Capture the cell that displays the provided text and extract its [X, Y] central coordinate. 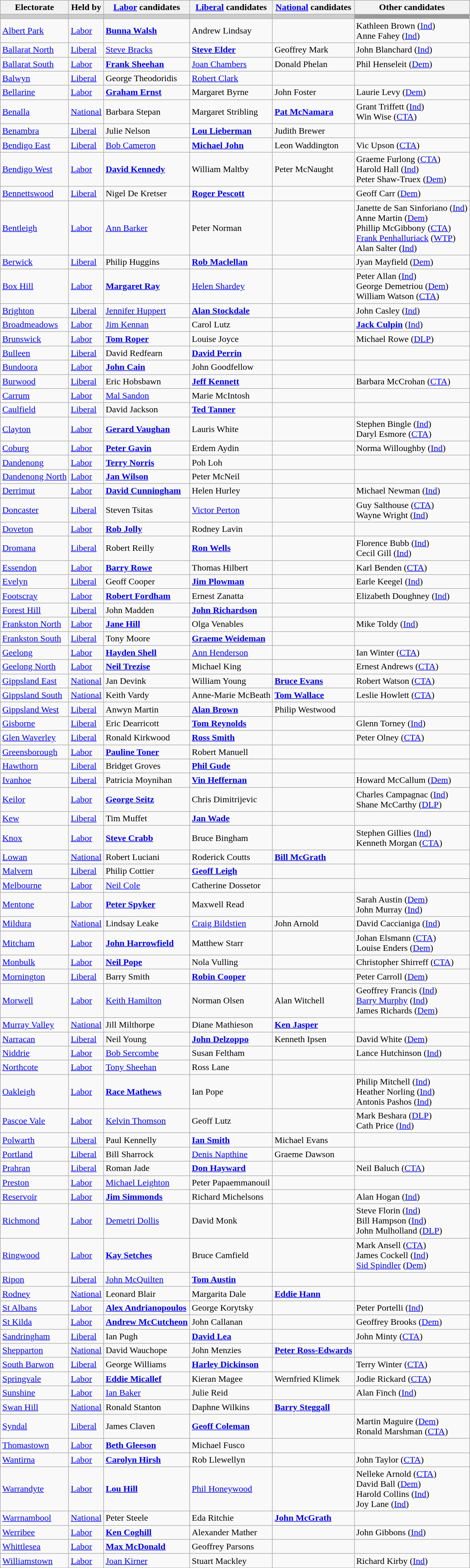
Hayden Shell [147, 653]
Robin Cooper [231, 976]
Rodney [35, 1294]
Phil Henseleit (Dem) [412, 64]
Bob Sercombe [147, 1053]
Eric Dearricott [147, 723]
Tony Moore [147, 638]
Graeme Weideman [231, 638]
David Perrin [231, 353]
Bendigo East [35, 145]
Melbourne [35, 885]
Ian Winter (CTA) [412, 653]
Brunswick [35, 339]
Preston [35, 1183]
Gerard Vaughan [147, 429]
Ballarat South [35, 64]
John Goodfellow [231, 367]
Andrew Lindsay [231, 31]
Bruce Evans [314, 681]
Florence Bubb (Ind) Cecil Gill (Ind) [412, 548]
Richmond [35, 1221]
Marie McIntosh [231, 396]
Murray Valley [35, 1025]
Peter Carroll (Dem) [412, 976]
Derrimut [35, 491]
Oakleigh [35, 1092]
Louise Joyce [231, 339]
Bridget Groves [147, 766]
Maxwell Read [231, 904]
Kew [35, 819]
Peter Ross-Edwards [314, 1350]
Burwood [35, 381]
Anwyn Martin [147, 709]
Jan Wilson [147, 476]
Catherine Dossetor [231, 885]
John Cain [147, 367]
Graeme Dawson [314, 1154]
Jodie Rickard (CTA) [412, 1379]
Sunshine [35, 1393]
Labor candidates [147, 7]
Polwarth [35, 1140]
Sarah Austin (Dem) John Murray (Ind) [412, 904]
Liberal candidates [231, 7]
Bruce Bingham [231, 838]
Susan Feltham [231, 1053]
Frankston South [35, 638]
Ronald Kirkwood [147, 737]
Pat McNamara [314, 112]
Niddrie [35, 1053]
Robert Fordham [147, 596]
Balwyn [35, 78]
Margaret Stribling [231, 112]
Brighton [35, 311]
Nola Vulling [231, 962]
Ian Baker [147, 1393]
Peter Olney (CTA) [412, 737]
Reservoir [35, 1197]
Chris Dimitrijevic [231, 799]
David Wauchope [147, 1350]
Neil Pope [147, 962]
Ernest Zanatta [231, 596]
Broadmeadows [35, 325]
Janette de San Sinforiano (Ind) Anne Martin (Dem) Phillip McGibbony (CTA) Frank Penhalluriack (WTP) Alan Salter (Ind) [412, 228]
Joan Kirner [147, 1561]
Norma Willoughby (Ind) [412, 448]
Jill Milthorpe [147, 1025]
Eric Hobsbawn [147, 381]
Wernfried Klimek [314, 1379]
Demetri Dollis [147, 1221]
Patricia Moynihan [147, 780]
Barbara McCrohan (CTA) [412, 381]
Bill McGrath [314, 857]
Erdem Aydin [231, 448]
Harley Dickinson [231, 1365]
Stephen Bingle (Ind) Daryl Esmore (CTA) [412, 429]
Morwell [35, 1000]
Bennettswood [35, 193]
Robert Watson (CTA) [412, 681]
John Minty (CTA) [412, 1336]
Philip Westwood [314, 709]
Geoff Carr (Dem) [412, 193]
Helen Hurley [231, 491]
Karl Benden (CTA) [412, 568]
Richard Michelsons [231, 1197]
Earle Keegel (Ind) [412, 582]
Peter Papaemmanouil [231, 1183]
Geoff Cooper [147, 582]
George Korytsky [231, 1308]
Keilor [35, 799]
Howard McCallum (Dem) [412, 780]
Mornington [35, 976]
Max McDonald [147, 1546]
Barry Rowe [147, 568]
Swan Hill [35, 1407]
John Taylor (CTA) [412, 1460]
Tom Austin [231, 1279]
Coburg [35, 448]
John Callanan [231, 1322]
Vin Heffernan [231, 780]
Peter Spyker [147, 904]
St Kilda [35, 1322]
Phil Honeywood [231, 1489]
Geoff Coleman [231, 1426]
Elizabeth Doughney (Ind) [412, 596]
Carol Lutz [231, 325]
Guy Salthouse (CTA) Wayne Wright (Ind) [412, 510]
Thomas Hilbert [231, 568]
Bellarine [35, 92]
Williamstown [35, 1561]
Margaret Byrne [231, 92]
Lou Hill [147, 1489]
Jennifer Huppert [147, 311]
Keith Vardy [147, 695]
Philip Cottier [147, 871]
St Albans [35, 1308]
Rob Maclellan [231, 262]
David Kennedy [147, 169]
Joan Chambers [231, 64]
Mentone [35, 904]
Matthew Starr [231, 943]
Mike Toldy (Ind) [412, 624]
Springvale [35, 1379]
Mildura [35, 924]
Terry Winter (CTA) [412, 1365]
Peter Norman [231, 228]
Dromana [35, 548]
Malvern [35, 871]
Ian Pugh [147, 1336]
Peter Gavin [147, 448]
Roderick Coutts [231, 857]
Paul Kennelly [147, 1140]
Doncaster [35, 510]
Geoff Leigh [231, 871]
John Richardson [231, 610]
Robert Manuell [231, 752]
Gippsland South [35, 695]
Whittlesea [35, 1546]
Bendigo West [35, 169]
Jan Wade [231, 819]
Peter Allan (Ind) George Demetriou (Dem) William Watson (CTA) [412, 286]
David White (Dem) [412, 1039]
Prahran [35, 1168]
John Madden [147, 610]
Lou Lieberman [231, 131]
Race Mathews [147, 1092]
David Redfearn [147, 353]
Benalla [35, 112]
Michael John [231, 145]
Peter McNeil [231, 476]
Leslie Howlett (CTA) [412, 695]
Vic Upson (CTA) [412, 145]
Graeme Furlong (CTA) Harold Hall (Ind) Peter Shaw-Truex (Dem) [412, 169]
Kathleen Brown (Ind) Anne Fahey (Ind) [412, 31]
Rob Llewellyn [231, 1460]
Eddie Micallef [147, 1379]
David Caccianiga (Ind) [412, 924]
Jim Plowman [231, 582]
Peter Steele [147, 1518]
Ann Henderson [231, 653]
Lauris White [231, 429]
Bundoora [35, 367]
Norman Olsen [231, 1000]
Evelyn [35, 582]
Northcote [35, 1067]
Carolyn Hirsh [147, 1460]
Charles Campagnac (Ind) Shane McCarthy (DLP) [412, 799]
Ian Smith [231, 1140]
Dandenong [35, 462]
Nigel De Kretser [147, 193]
Tom Reynolds [231, 723]
Doveton [35, 529]
Jan Devink [147, 681]
Geelong North [35, 667]
Philip Mitchell (Ind) Heather Norling (Ind) Antonis Pashos (Ind) [412, 1092]
Roman Jade [147, 1168]
David Jackson [147, 410]
South Barwon [35, 1365]
Michael Fusco [231, 1445]
Geoffrey Francis (Ind) Barry Murphy (Ind) James Richards (Dem) [412, 1000]
Mark Ansell (CTA) James Cockell (Ind) Sid Spindler (Dem) [412, 1255]
Frankston North [35, 624]
Ted Tanner [231, 410]
Knox [35, 838]
Neil Cole [147, 885]
John McQuilten [147, 1279]
John Arnold [314, 924]
Box Hill [35, 286]
Other candidates [412, 7]
John Blanchard (Ind) [412, 50]
Greensborough [35, 752]
Craig Bildstien [231, 924]
John Harrowfield [147, 943]
John Casley (Ind) [412, 311]
Alan Hogan (Ind) [412, 1197]
Terry Norris [147, 462]
Barry Steggall [314, 1407]
Jim Kennan [147, 325]
Michael Rowe (DLP) [412, 339]
John Gibbons (Ind) [412, 1532]
John Foster [314, 92]
Diane Mathieson [231, 1025]
Berwick [35, 262]
Held by [86, 7]
Lindsay Leake [147, 924]
Bruce Camfield [231, 1255]
Leon Waddington [314, 145]
Warrandyte [35, 1489]
Tony Sheehan [147, 1067]
Narracan [35, 1039]
Tom Roper [147, 339]
Stuart Mackley [231, 1561]
Ernest Andrews (CTA) [412, 667]
Ken Coghill [147, 1532]
Werribee [35, 1532]
Geoffrey Brooks (Dem) [412, 1322]
Stephen Gillies (Ind) Kenneth Morgan (CTA) [412, 838]
Ron Wells [231, 548]
Neil Baluch (CTA) [412, 1168]
Alexander Mather [231, 1532]
Geoffrey Parsons [231, 1546]
Geoff Lutz [231, 1121]
Johan Elsmann (CTA) Louise Enders (Dem) [412, 943]
Eddie Hann [314, 1294]
Keith Hamilton [147, 1000]
Bill Sharrock [147, 1154]
Thomastown [35, 1445]
Gippsland West [35, 709]
Jyan Mayfield (Dem) [412, 262]
William Young [231, 681]
Hawthorn [35, 766]
Leonard Blair [147, 1294]
John Menzies [231, 1350]
John Delzoppo [231, 1039]
Bunna Walsh [147, 31]
Julie Nelson [147, 131]
David Monk [231, 1221]
Mark Beshara (DLP) Cath Price (Ind) [412, 1121]
Carrum [35, 396]
Kieran Magee [231, 1379]
Ringwood [35, 1255]
Neil Trezise [147, 667]
Don Hayward [231, 1168]
Robert Luciani [147, 857]
Ross Lane [231, 1067]
George Seitz [147, 799]
Margaret Ray [147, 286]
David Lea [231, 1336]
Rodney Lavin [231, 529]
Anne-Marie McBeath [231, 695]
Ann Barker [147, 228]
Essendon [35, 568]
Rob Jolly [147, 529]
Kelvin Thomson [147, 1121]
Victor Perton [231, 510]
Kenneth Ipsen [314, 1039]
Caulfield [35, 410]
Monbulk [35, 962]
Nelleke Arnold (CTA) David Ball (Dem) Harold Collins (Ind) Joy Lane (Ind) [412, 1489]
Bentleigh [35, 228]
Footscray [35, 596]
Philip Huggins [147, 262]
Grant Triffett (Ind) Win Wise (CTA) [412, 112]
James Claven [147, 1426]
Christopher Shirreff (CTA) [412, 962]
Alan Brown [231, 709]
Pascoe Vale [35, 1121]
Gippsland East [35, 681]
Richard Kirby (Ind) [412, 1561]
William Maltby [231, 169]
Beth Gleeson [147, 1445]
Neil Young [147, 1039]
Martin Maguire (Dem) Ronald Marshman (CTA) [412, 1426]
Alan Stockdale [231, 311]
Jack Culpin (Ind) [412, 325]
Ross Smith [231, 737]
George Theodoridis [147, 78]
Ripon [35, 1279]
Michael King [231, 667]
Julie Reid [231, 1393]
Daphne Wilkins [231, 1407]
Tom Wallace [314, 695]
John McGrath [314, 1518]
Jane Hill [147, 624]
Margarita Dale [231, 1294]
Ballarat North [35, 50]
Barry Smith [147, 976]
Jim Simmonds [147, 1197]
Michael Newman (Ind) [412, 491]
Wantirna [35, 1460]
Laurie Levy (Dem) [412, 92]
Warrnambool [35, 1518]
Barbara Stepan [147, 112]
Alan Finch (Ind) [412, 1393]
Alex Andrianopoulos [147, 1308]
Phil Gude [231, 766]
Michael Evans [314, 1140]
Dandenong North [35, 476]
Geoffrey Mark [314, 50]
Ian Pope [231, 1092]
Graham Ernst [147, 92]
Andrew McCutcheon [147, 1322]
David Cunningham [147, 491]
Olga Venables [231, 624]
Steve Florin (Ind) Bill Hampson (Ind) John Mulholland (DLP) [412, 1221]
Poh Loh [231, 462]
Pauline Toner [147, 752]
Kay Setches [147, 1255]
George Williams [147, 1365]
Frank Sheehan [147, 64]
Ivanhoe [35, 780]
Geelong [35, 653]
Bulleen [35, 353]
Donald Phelan [314, 64]
Tim Muffet [147, 819]
Helen Shardey [231, 286]
Peter Portelli (Ind) [412, 1308]
Albert Park [35, 31]
Lowan [35, 857]
Eda Ritchie [231, 1518]
Syndal [35, 1426]
Steven Tsitas [147, 510]
Judith Brewer [314, 131]
Benambra [35, 131]
Peter McNaught [314, 169]
Mal Sandon [147, 396]
Steve Crabb [147, 838]
National candidates [314, 7]
Glenn Torney (Ind) [412, 723]
Gisborne [35, 723]
Robert Reilly [147, 548]
Steve Bracks [147, 50]
Bob Cameron [147, 145]
Clayton [35, 429]
Jeff Kennett [231, 381]
Ken Jasper [314, 1025]
Alan Witchell [314, 1000]
Ronald Stanton [147, 1407]
Forest Hill [35, 610]
Steve Elder [231, 50]
Sandringham [35, 1336]
Robert Clark [231, 78]
Glen Waverley [35, 737]
Michael Leighton [147, 1183]
Electorate [35, 7]
Shepparton [35, 1350]
Mitcham [35, 943]
Portland [35, 1154]
Roger Pescott [231, 193]
Denis Napthine [231, 1154]
Lance Hutchinson (Ind) [412, 1053]
